Find where the given text appears and provide that cell's center as (X, Y) coordinate. 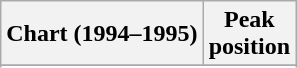
Chart (1994–1995) (102, 34)
Peakposition (249, 34)
